Detect which cell encompasses the target text, then output its (X, Y) center coordinate. 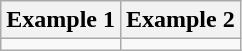
Example 1 (61, 20)
Example 2 (180, 20)
